Output the (X, Y) coordinate of the center of the cell containing the given text.  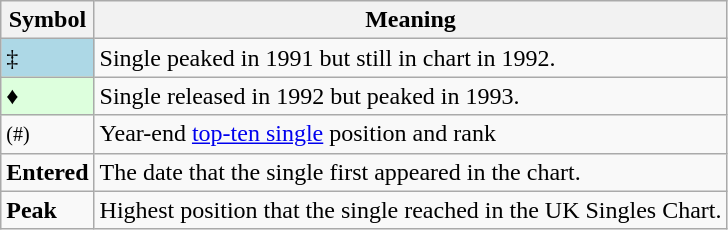
Peak (48, 210)
♦ (48, 96)
Meaning (410, 20)
Symbol (48, 20)
Single released in 1992 but peaked in 1993. (410, 96)
Entered (48, 172)
The date that the single first appeared in the chart. (410, 172)
‡ (48, 58)
Single peaked in 1991 but still in chart in 1992. (410, 58)
Year-end top-ten single position and rank (410, 134)
Highest position that the single reached in the UK Singles Chart. (410, 210)
(#) (48, 134)
